Output the (X, Y) coordinate of the center of the cell containing the given text.  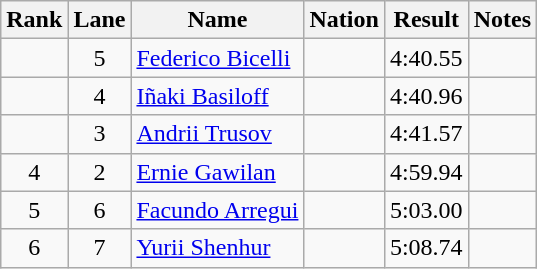
Rank (34, 20)
5:08.74 (426, 248)
Facundo Arregui (218, 210)
2 (100, 172)
Andrii Trusov (218, 134)
4:40.96 (426, 96)
3 (100, 134)
Result (426, 20)
Federico Bicelli (218, 58)
Nation (344, 20)
Ernie Gawilan (218, 172)
4:59.94 (426, 172)
Lane (100, 20)
7 (100, 248)
4:41.57 (426, 134)
Notes (502, 20)
4:40.55 (426, 58)
5:03.00 (426, 210)
Yurii Shenhur (218, 248)
Name (218, 20)
Iñaki Basiloff (218, 96)
